Scan for the cell matching the given text and deliver its [x, y] coordinate at center. 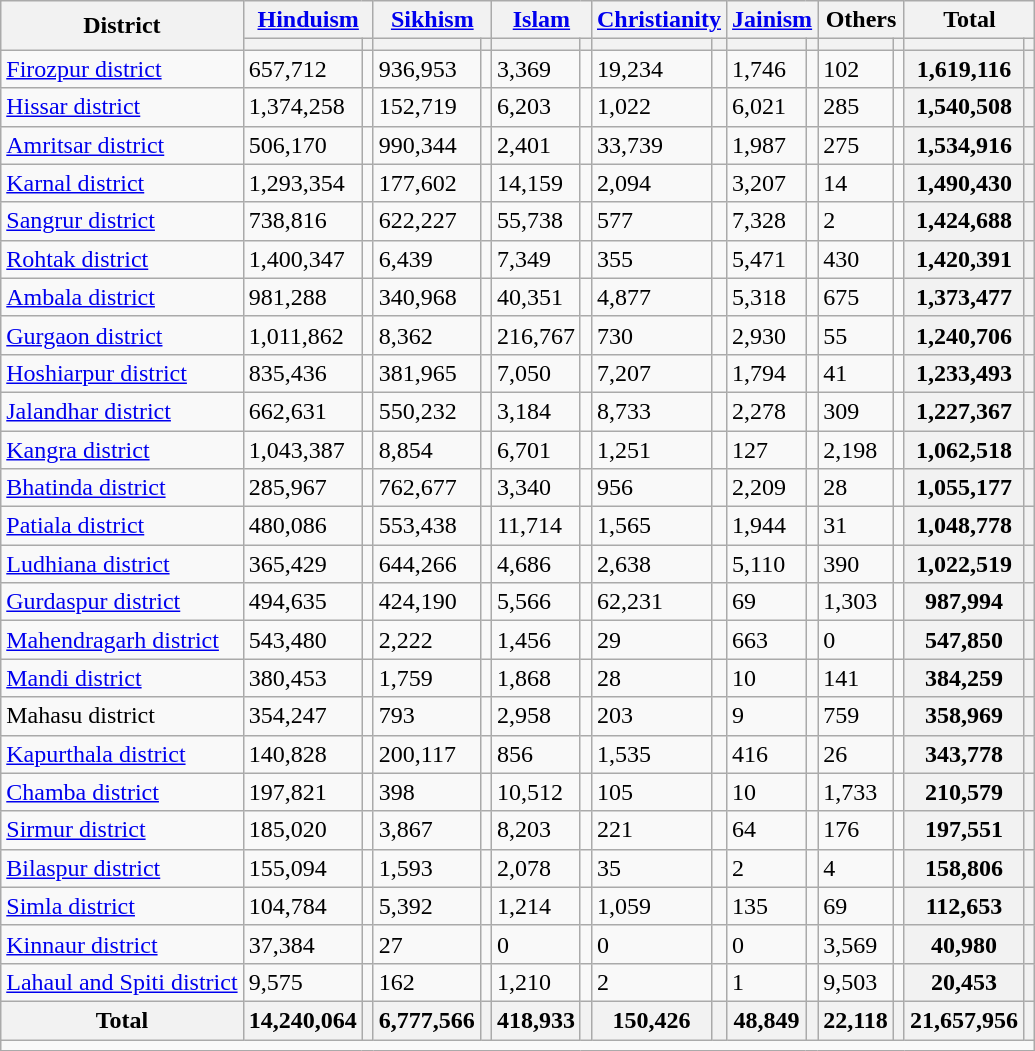
152,719 [426, 107]
1,535 [651, 754]
162 [426, 982]
10,512 [536, 792]
4,686 [536, 564]
55,738 [536, 221]
104,784 [302, 906]
11,714 [536, 526]
494,635 [302, 602]
856 [536, 754]
2,094 [651, 183]
14,159 [536, 183]
6,439 [426, 259]
1,400,347 [302, 259]
1,456 [536, 640]
14 [856, 183]
1,055,177 [964, 488]
6,021 [767, 107]
Rohtak district [122, 259]
Chamba district [122, 792]
1,534,916 [964, 145]
1,303 [856, 602]
Kinnaur district [122, 944]
5,110 [767, 564]
2,222 [426, 640]
380,453 [302, 678]
Gurdaspur district [122, 602]
762,677 [426, 488]
662,631 [302, 411]
4 [856, 868]
64 [767, 830]
1,868 [536, 678]
7,207 [651, 373]
730 [651, 335]
5,392 [426, 906]
14,240,064 [302, 1020]
2,930 [767, 335]
1,210 [536, 982]
1,373,477 [964, 297]
981,288 [302, 297]
Bilaspur district [122, 868]
1,059 [651, 906]
1,022,519 [964, 564]
384,259 [964, 678]
185,020 [302, 830]
21,657,956 [964, 1020]
1,987 [767, 145]
Sangrur district [122, 221]
40,980 [964, 944]
5,471 [767, 259]
506,170 [302, 145]
2,958 [536, 716]
48,849 [767, 1020]
577 [651, 221]
141 [856, 678]
Ambala district [122, 297]
285,967 [302, 488]
7,050 [536, 373]
Hissar district [122, 107]
197,821 [302, 792]
285 [856, 107]
District [122, 26]
41 [856, 373]
543,480 [302, 640]
7,328 [767, 221]
622,227 [426, 221]
1,011,862 [302, 335]
Simla district [122, 906]
Others [862, 20]
6,203 [536, 107]
Jalandhar district [122, 411]
20,453 [964, 982]
987,994 [964, 602]
22,118 [856, 1020]
1,746 [767, 69]
6,701 [536, 449]
8,854 [426, 449]
203 [651, 716]
1,043,387 [302, 449]
355 [651, 259]
35 [651, 868]
Firozpur district [122, 69]
3,340 [536, 488]
112,653 [964, 906]
8,362 [426, 335]
1,048,778 [964, 526]
Sirmur district [122, 830]
1,374,258 [302, 107]
759 [856, 716]
2,078 [536, 868]
2,401 [536, 145]
1,251 [651, 449]
1,490,430 [964, 183]
1,733 [856, 792]
547,850 [964, 640]
1,062,518 [964, 449]
7,349 [536, 259]
Mahendragarh district [122, 640]
1,794 [767, 373]
Karnal district [122, 183]
381,965 [426, 373]
221 [651, 830]
8,203 [536, 830]
Hoshiarpur district [122, 373]
1,227,367 [964, 411]
390 [856, 564]
3,569 [856, 944]
6,777,566 [426, 1020]
200,117 [426, 754]
Patiala district [122, 526]
1,022 [651, 107]
Islam [541, 20]
5,318 [767, 297]
9,575 [302, 982]
37,384 [302, 944]
1,214 [536, 906]
644,266 [426, 564]
Kapurthala district [122, 754]
2,198 [856, 449]
29 [651, 640]
835,436 [302, 373]
3,369 [536, 69]
26 [856, 754]
2,209 [767, 488]
8,733 [651, 411]
480,086 [302, 526]
102 [856, 69]
2,278 [767, 411]
418,933 [536, 1020]
1,759 [426, 678]
27 [426, 944]
1,619,116 [964, 69]
216,767 [536, 335]
Amritsar district [122, 145]
1,593 [426, 868]
936,953 [426, 69]
1,293,354 [302, 183]
430 [856, 259]
Mahasu district [122, 716]
738,816 [302, 221]
55 [856, 335]
4,877 [651, 297]
176 [856, 830]
Christianity [658, 20]
1,233,493 [964, 373]
956 [651, 488]
210,579 [964, 792]
155,094 [302, 868]
197,551 [964, 830]
Kangra district [122, 449]
416 [767, 754]
9 [767, 716]
19,234 [651, 69]
550,232 [426, 411]
Gurgaon district [122, 335]
343,778 [964, 754]
Jainism [772, 20]
1,944 [767, 526]
Bhatinda district [122, 488]
105 [651, 792]
177,602 [426, 183]
Hinduism [308, 20]
675 [856, 297]
140,828 [302, 754]
31 [856, 526]
158,806 [964, 868]
657,712 [302, 69]
275 [856, 145]
1,240,706 [964, 335]
33,739 [651, 145]
2,638 [651, 564]
Mandi district [122, 678]
1,565 [651, 526]
553,438 [426, 526]
398 [426, 792]
62,231 [651, 602]
3,867 [426, 830]
1,420,391 [964, 259]
663 [767, 640]
3,207 [767, 183]
340,968 [426, 297]
1,424,688 [964, 221]
424,190 [426, 602]
358,969 [964, 716]
990,344 [426, 145]
365,429 [302, 564]
Lahaul and Spiti district [122, 982]
793 [426, 716]
9,503 [856, 982]
1,540,508 [964, 107]
309 [856, 411]
Sikhism [432, 20]
1 [767, 982]
150,426 [651, 1020]
3,184 [536, 411]
Ludhiana district [122, 564]
5,566 [536, 602]
127 [767, 449]
135 [767, 906]
40,351 [536, 297]
354,247 [302, 716]
